Extract the [X, Y] coordinate from the center of the cell holding the provided text.  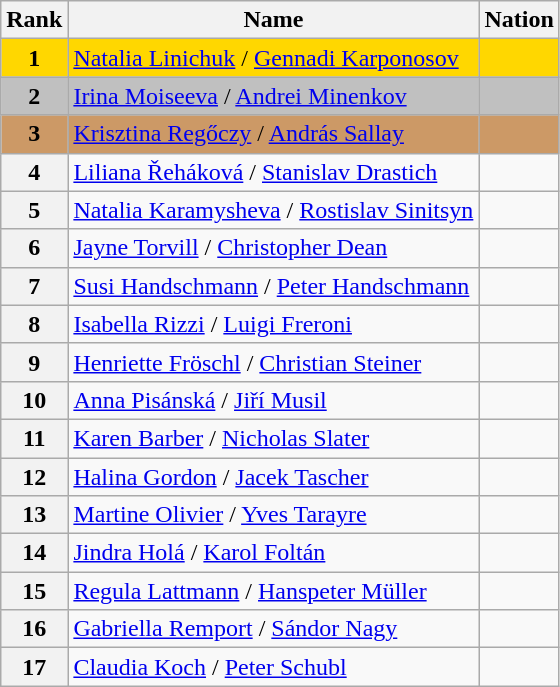
Isabella Rizzi / Luigi Freroni [274, 324]
Krisztina Regőczy / András Sallay [274, 134]
1 [34, 58]
Karen Barber / Nicholas Slater [274, 438]
10 [34, 400]
8 [34, 324]
Natalia Linichuk / Gennadi Karponosov [274, 58]
Martine Olivier / Yves Tarayre [274, 515]
Jayne Torvill / Christopher Dean [274, 248]
15 [34, 591]
6 [34, 248]
14 [34, 553]
Natalia Karamysheva / Rostislav Sinitsyn [274, 210]
Name [274, 20]
Halina Gordon / Jacek Tascher [274, 477]
9 [34, 362]
Irina Moiseeva / Andrei Minenkov [274, 96]
Susi Handschmann / Peter Handschmann [274, 286]
4 [34, 172]
Claudia Koch / Peter Schubl [274, 667]
13 [34, 515]
Henriette Fröschl / Christian Steiner [274, 362]
7 [34, 286]
Gabriella Remport / Sándor Nagy [274, 629]
17 [34, 667]
12 [34, 477]
Liliana Řeháková / Stanislav Drastich [274, 172]
Anna Pisánská / Jiří Musil [274, 400]
5 [34, 210]
Nation [519, 20]
2 [34, 96]
Jindra Holá / Karol Foltán [274, 553]
Regula Lattmann / Hanspeter Müller [274, 591]
11 [34, 438]
Rank [34, 20]
3 [34, 134]
16 [34, 629]
